For the text-containing cell, return its midpoint in (X, Y) coordinate format. 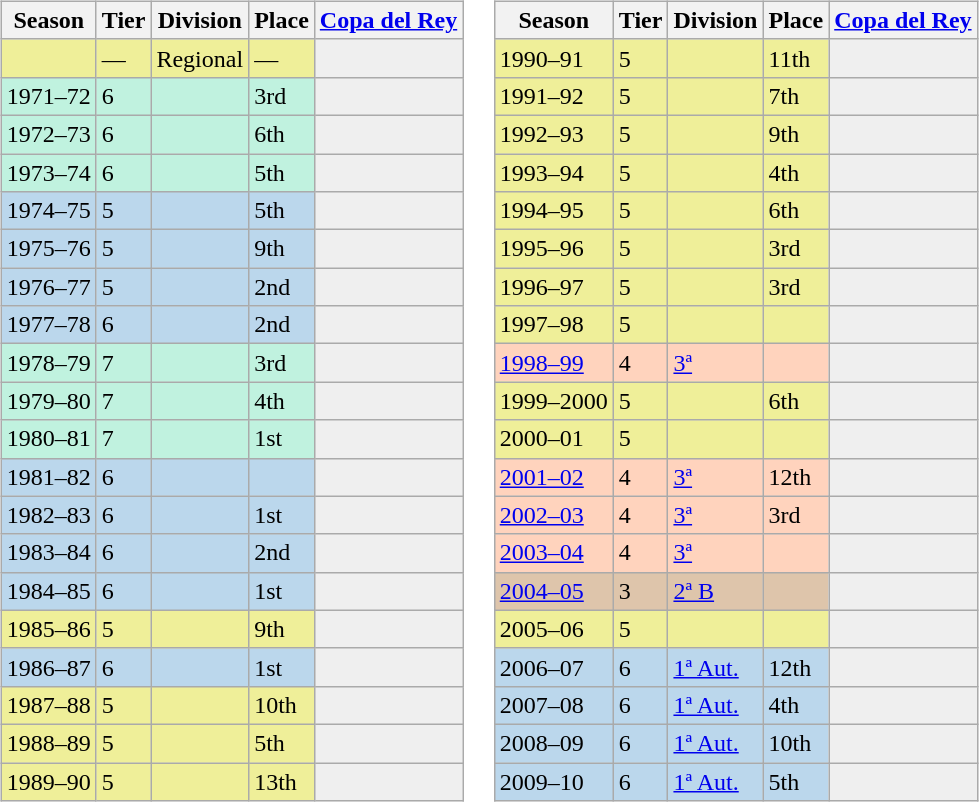
1989–90 (48, 781)
1984–85 (48, 591)
2003–04 (554, 553)
1985–86 (48, 629)
1991–92 (554, 96)
1979–80 (48, 401)
11th (796, 58)
1972–73 (48, 134)
1987–88 (48, 705)
1973–74 (48, 173)
1981–82 (48, 477)
1997–98 (554, 325)
1986–87 (48, 667)
1995–96 (554, 249)
1980–81 (48, 439)
2004–05 (554, 591)
1990–91 (554, 58)
2007–08 (554, 705)
2002–03 (554, 515)
1975–76 (48, 249)
1983–84 (48, 553)
Regional (200, 58)
13th (282, 781)
2008–09 (554, 743)
1988–89 (48, 743)
1996–97 (554, 287)
1977–78 (48, 325)
1974–75 (48, 211)
1978–79 (48, 363)
2000–01 (554, 439)
1994–95 (554, 211)
1998–99 (554, 363)
2009–10 (554, 781)
7th (796, 96)
1992–93 (554, 134)
1971–72 (48, 96)
1976–77 (48, 287)
2006–07 (554, 667)
1993–94 (554, 173)
3 (640, 591)
2005–06 (554, 629)
1982–83 (48, 515)
1999–2000 (554, 401)
2001–02 (554, 477)
2ª B (716, 591)
